Determine the [X, Y] coordinate at the center of the cell enclosing the given text.  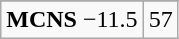
57 [160, 20]
MCNS −11.5 [72, 20]
